Determine the [x, y] coordinate at the center of the cell enclosing the given text.  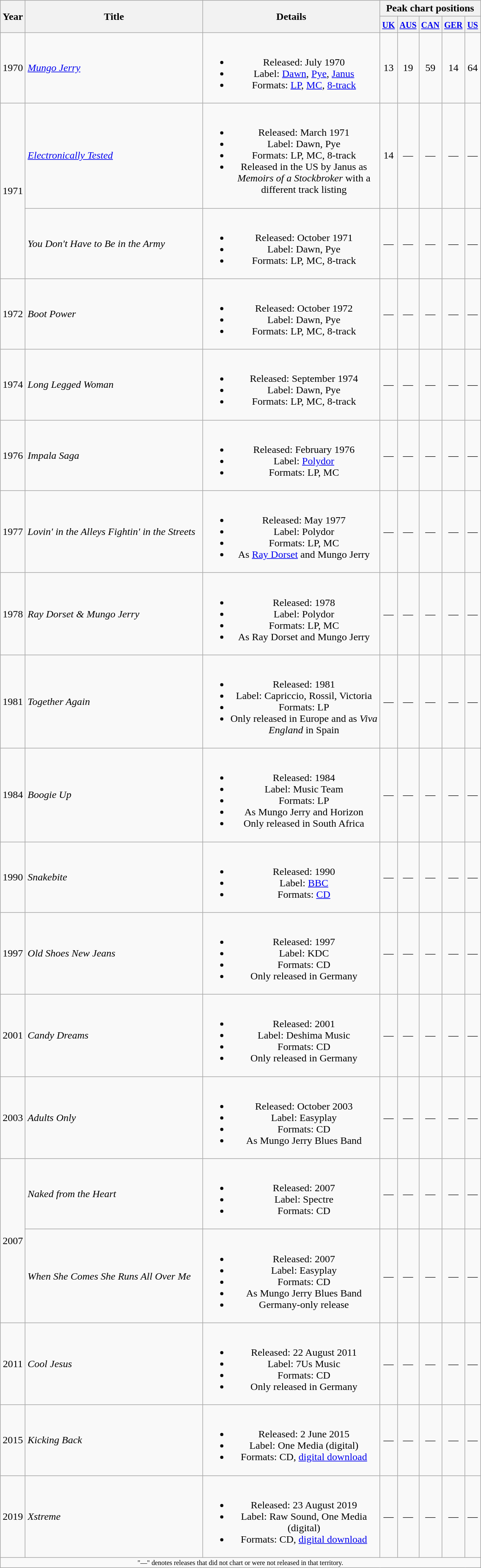
Old Shoes New Jeans [114, 954]
Impala Saga [114, 455]
Released: 1984Label: Music TeamFormats: LPAs Mungo Jerry and HorizonOnly released in South Africa [291, 795]
Kicking Back [114, 1440]
1976 [13, 455]
Adults Only [114, 1118]
Released: 22 August 2011Label: 7Us MusicFormats: CDOnly released in Germany [291, 1364]
Released: 2001Label: Deshima MusicFormats: CDOnly released in Germany [291, 1036]
GER [453, 25]
UK [388, 25]
Lovin' in the Alleys Fightin' in the Streets [114, 532]
1972 [13, 314]
Released: 2007Label: SpectreFormats: CD [291, 1194]
1997 [13, 954]
Together Again [114, 701]
Released: February 1976Label: PolydorFormats: LP, MC [291, 455]
Released: May 1977Label: PolydorFormats: LP, MCAs Ray Dorset and Mungo Jerry [291, 532]
Released: October 1971Label: Dawn, PyeFormats: LP, MC, 8-track [291, 244]
Released: 1981Label: Capriccio, Rossil, VictoriaFormats: LPOnly released in Europe and as Viva England in Spain [291, 701]
1984 [13, 795]
64 [473, 68]
1974 [13, 385]
Mungo Jerry [114, 68]
Released: October 2003Label: EasyplayFormats: CDAs Mungo Jerry Blues Band [291, 1118]
Released: 1978Label: PolydorFormats: LP, MCAs Ray Dorset and Mungo Jerry [291, 614]
Released: July 1970Label: Dawn, Pye, JanusFormats: LP, MC, 8-track [291, 68]
US [473, 25]
Boogie Up [114, 795]
Peak chart positions [430, 8]
2007 [13, 1241]
1977 [13, 532]
Released: October 1972Label: Dawn, PyeFormats: LP, MC, 8-track [291, 314]
2003 [13, 1118]
Released: September 1974Label: Dawn, PyeFormats: LP, MC, 8-track [291, 385]
Electronically Tested [114, 156]
When She Comes She Runs All Over Me [114, 1276]
2019 [13, 1516]
Released: 23 August 2019Label: Raw Sound, One Media (digital)Formats: CD, digital download [291, 1516]
Released: 1990Label: BBCFormats: CD [291, 877]
Year [13, 16]
19 [408, 68]
1990 [13, 877]
Snakebite [114, 877]
You Don't Have to Be in the Army [114, 244]
Boot Power [114, 314]
59 [430, 68]
1970 [13, 68]
2011 [13, 1364]
Naked from the Heart [114, 1194]
Ray Dorset & Mungo Jerry [114, 614]
CAN [430, 25]
1981 [13, 701]
Released: 1997Label: KDCFormats: CDOnly released in Germany [291, 954]
Title [114, 16]
Candy Dreams [114, 1036]
2015 [13, 1440]
1971 [13, 191]
Released: March 1971Label: Dawn, PyeFormats: LP, MC, 8-trackReleased in the US by Janus as Memoirs of a Stockbroker with a different track listing [291, 156]
Xstreme [114, 1516]
13 [388, 68]
AUS [408, 25]
Details [291, 16]
1978 [13, 614]
2001 [13, 1036]
Long Legged Woman [114, 385]
Released: 2007Label: EasyplayFormats: CDAs Mungo Jerry Blues BandGermany-only release [291, 1276]
Cool Jesus [114, 1364]
Released: 2 June 2015Label: One Media (digital)Formats: CD, digital download [291, 1440]
"—" denotes releases that did not chart or were not released in that territory. [240, 1563]
